Extract the (x, y) coordinate from the center of the cell holding the provided text.  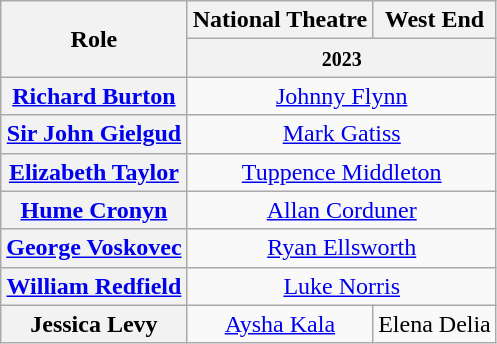
Sir John Gielgud (94, 134)
Aysha Kala (280, 324)
National Theatre (280, 20)
Elizabeth Taylor (94, 172)
Luke Norris (342, 286)
2023 (342, 58)
Mark Gatiss (342, 134)
Tuppence Middleton (342, 172)
Hume Cronyn (94, 210)
George Voskovec (94, 248)
Role (94, 39)
Richard Burton (94, 96)
Johnny Flynn (342, 96)
Ryan Ellsworth (342, 248)
West End (435, 20)
Elena Delia (435, 324)
William Redfield (94, 286)
Allan Corduner (342, 210)
Jessica Levy (94, 324)
